Return the [X, Y] coordinate for the center point of the cell that contains the specified text.  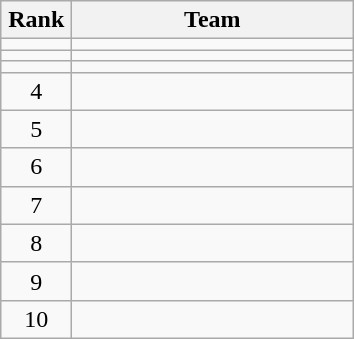
6 [36, 167]
10 [36, 319]
7 [36, 205]
5 [36, 129]
4 [36, 91]
Team [212, 20]
8 [36, 243]
Rank [36, 20]
9 [36, 281]
